Locate the cell with the specified text and output its (x, y) center coordinate. 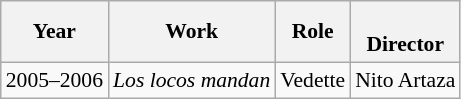
Vedette (312, 80)
Role (312, 32)
Year (54, 32)
Nito Artaza (405, 80)
Los locos mandan (192, 80)
Work (192, 32)
Director (405, 32)
2005–2006 (54, 80)
